From the cell containing the given text, extract its center point as [x, y] coordinate. 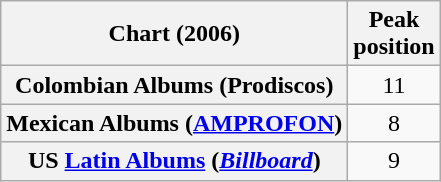
Colombian Albums (Prodiscos) [174, 85]
Peakposition [394, 34]
US Latin Albums (Billboard) [174, 161]
8 [394, 123]
9 [394, 161]
Chart (2006) [174, 34]
11 [394, 85]
Mexican Albums (AMPROFON) [174, 123]
